Search for the cell housing the specified text and yield its [X, Y] center coordinate. 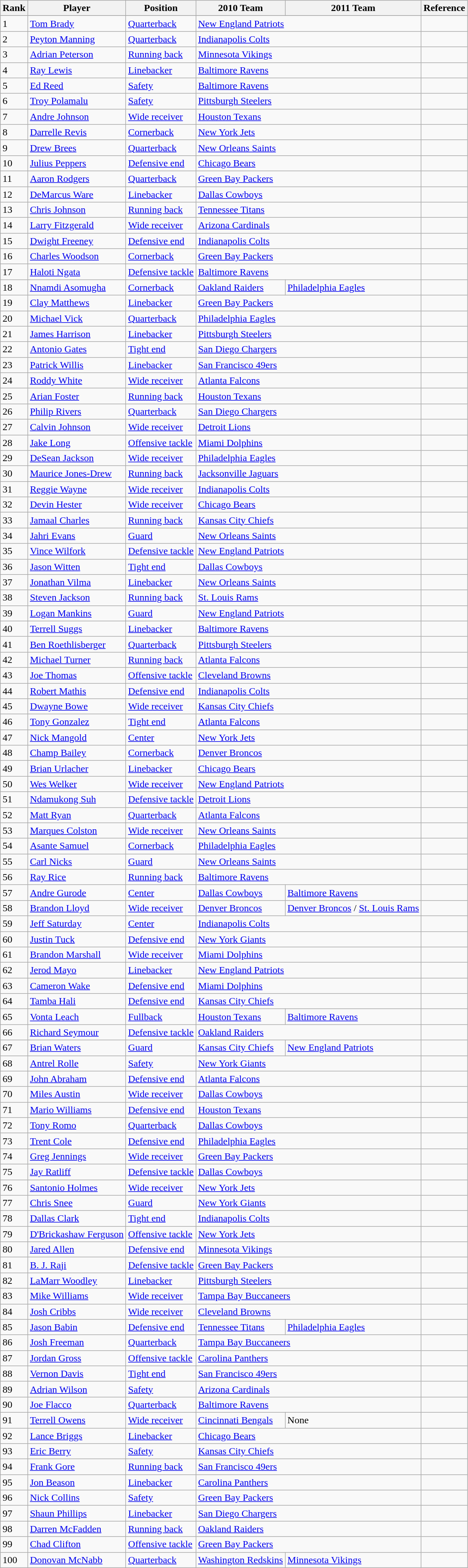
Troy Polamalu [77, 101]
Jonathan Vilma [77, 582]
40 [14, 629]
Eric Berry [77, 1451]
Champ Bailey [77, 753]
Wes Welker [77, 784]
Donovan McNabb [77, 1560]
80 [14, 1250]
B. J. Raji [77, 1265]
23 [14, 365]
50 [14, 784]
Washington Redskins [241, 1560]
Nick Collins [77, 1498]
24 [14, 380]
Ray Lewis [77, 70]
92 [14, 1435]
36 [14, 567]
Josh Freeman [77, 1343]
Darrelle Revis [77, 132]
Cameron Wake [77, 986]
15 [14, 241]
Frank Gore [77, 1467]
41 [14, 644]
Greg Jennings [77, 1156]
Jahri Evans [77, 536]
Marques Colston [77, 830]
53 [14, 830]
90 [14, 1405]
42 [14, 660]
Mike Williams [77, 1296]
Tony Romo [77, 1125]
Ray Rice [77, 877]
Shaun Phillips [77, 1513]
19 [14, 303]
8 [14, 132]
25 [14, 396]
46 [14, 722]
43 [14, 675]
Trent Cole [77, 1141]
Player [77, 8]
John Abraham [77, 1079]
39 [14, 613]
5 [14, 86]
94 [14, 1467]
93 [14, 1451]
Jay Ratliff [77, 1172]
Jason Babin [77, 1327]
72 [14, 1125]
38 [14, 598]
44 [14, 691]
Tom Brady [77, 24]
Tamba Hali [77, 1001]
77 [14, 1203]
31 [14, 489]
14 [14, 225]
Robert Mathis [77, 691]
Nnamdi Asomugha [77, 287]
49 [14, 769]
Andre Johnson [77, 117]
Brian Waters [77, 1048]
Nick Mangold [77, 738]
Matt Ryan [77, 815]
86 [14, 1343]
20 [14, 318]
Jeff Saturday [77, 923]
LaMarr Woodley [77, 1281]
47 [14, 738]
St. Louis Rams [308, 598]
96 [14, 1498]
Michael Turner [77, 660]
Jake Long [77, 442]
Brandon Marshall [77, 955]
59 [14, 923]
58 [14, 908]
84 [14, 1312]
35 [14, 551]
Ndamukong Suh [77, 799]
9 [14, 148]
Aaron Rodgers [77, 179]
D'Brickashaw Ferguson [77, 1234]
1 [14, 24]
Andre Gurode [77, 892]
Dallas Clark [77, 1219]
Jacksonville Jaguars [308, 474]
Position [161, 8]
73 [14, 1141]
Darren McFadden [77, 1529]
81 [14, 1265]
7 [14, 117]
82 [14, 1281]
11 [14, 179]
2 [14, 39]
Peyton Manning [77, 39]
74 [14, 1156]
76 [14, 1188]
89 [14, 1389]
26 [14, 411]
97 [14, 1513]
Larry Fitzgerald [77, 225]
Terrell Suggs [77, 629]
63 [14, 986]
69 [14, 1079]
Philip Rivers [77, 411]
Clay Matthews [77, 303]
Brandon Lloyd [77, 908]
Joe Thomas [77, 675]
Vince Wilfork [77, 551]
Chris Snee [77, 1203]
3 [14, 55]
45 [14, 707]
67 [14, 1048]
Devin Hester [77, 505]
27 [14, 427]
Jerod Mayo [77, 970]
Ed Reed [77, 86]
Maurice Jones-Drew [77, 474]
DeMarcus Ware [77, 194]
Arian Foster [77, 396]
Jordan Gross [77, 1358]
61 [14, 955]
Rank [14, 8]
83 [14, 1296]
52 [14, 815]
DeSean Jackson [77, 458]
2011 Team [353, 8]
100 [14, 1560]
Steven Jackson [77, 598]
Reference [444, 8]
None [353, 1420]
65 [14, 1017]
Reggie Wayne [77, 489]
Denver Broncos / St. Louis Rams [353, 908]
Asante Samuel [77, 846]
Antonio Gates [77, 349]
Michael Vick [77, 318]
Roddy White [77, 380]
60 [14, 939]
Cincinnati Bengals [241, 1420]
Jared Allen [77, 1250]
16 [14, 256]
48 [14, 753]
12 [14, 194]
13 [14, 210]
57 [14, 892]
Jon Beason [77, 1482]
Logan Mankins [77, 613]
Justin Tuck [77, 939]
78 [14, 1219]
Chad Clifton [77, 1544]
Vonta Leach [77, 1017]
21 [14, 334]
Santonio Holmes [77, 1188]
4 [14, 70]
Josh Cribbs [77, 1312]
30 [14, 474]
Ben Roethlisberger [77, 644]
88 [14, 1374]
Jason Witten [77, 567]
71 [14, 1110]
95 [14, 1482]
10 [14, 163]
55 [14, 861]
6 [14, 101]
64 [14, 1001]
Fullback [161, 1017]
17 [14, 272]
75 [14, 1172]
Drew Brees [77, 148]
85 [14, 1327]
Calvin Johnson [77, 427]
79 [14, 1234]
Richard Seymour [77, 1032]
Dwight Freeney [77, 241]
Antrel Rolle [77, 1063]
Tony Gonzalez [77, 722]
Haloti Ngata [77, 272]
Brian Urlacher [77, 769]
Patrick Willis [77, 365]
Julius Peppers [77, 163]
Adrian Wilson [77, 1389]
Miles Austin [77, 1094]
66 [14, 1032]
37 [14, 582]
James Harrison [77, 334]
56 [14, 877]
22 [14, 349]
Jamaal Charles [77, 520]
Carl Nicks [77, 861]
28 [14, 442]
18 [14, 287]
68 [14, 1063]
Mario Williams [77, 1110]
70 [14, 1094]
91 [14, 1420]
54 [14, 846]
32 [14, 505]
2010 Team [241, 8]
Terrell Owens [77, 1420]
Chris Johnson [77, 210]
Dwayne Bowe [77, 707]
87 [14, 1358]
34 [14, 536]
98 [14, 1529]
Lance Briggs [77, 1435]
33 [14, 520]
Adrian Peterson [77, 55]
99 [14, 1544]
Vernon Davis [77, 1374]
51 [14, 799]
29 [14, 458]
62 [14, 970]
Charles Woodson [77, 256]
Joe Flacco [77, 1405]
